Capture the cell that displays the provided text and extract its [x, y] central coordinate. 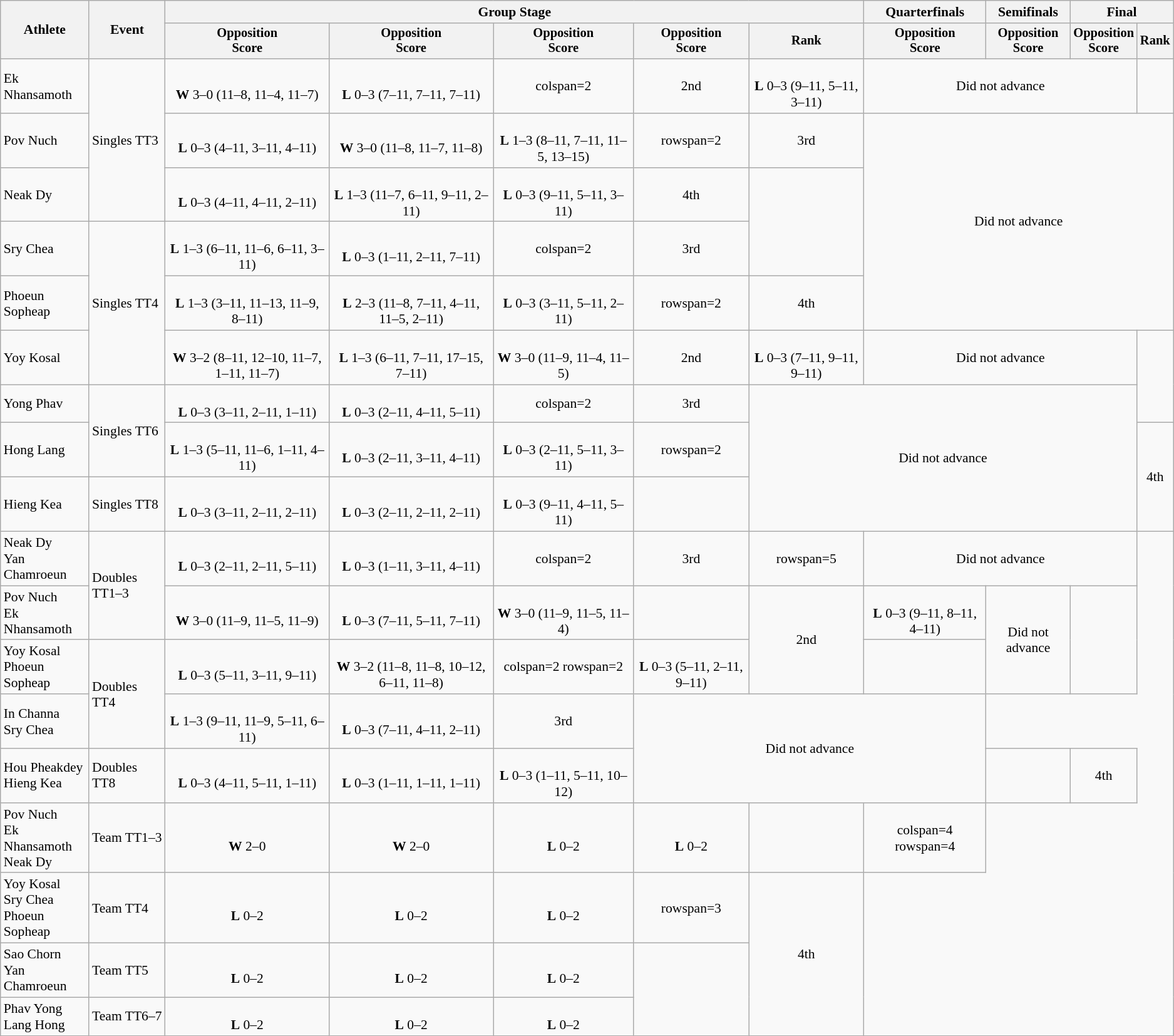
Doubles TT1–3 [127, 586]
L 0–3 (1–11, 5–11, 10–12) [564, 775]
L 0–3 (2–11, 2–11, 2–11) [411, 505]
L 0–3 (2–11, 4–11, 5–11) [411, 403]
rowspan=5 [806, 559]
Group Stage [515, 12]
L 2–3 (11–8, 7–11, 4–11, 11–5, 2–11) [411, 303]
Ek Nhansamoth [45, 86]
L 0–3 (7–11, 7–11, 7–11) [411, 86]
Hong Lang [45, 450]
L 1–3 (11–7, 6–11, 9–11, 2–11) [411, 195]
L 1–3 (8–11, 7–11, 11–5, 13–15) [564, 140]
L 0–3 (3–11, 5–11, 2–11) [564, 303]
Yoy KosalSry CheaPhoeun Sopheap [45, 908]
Hieng Kea [45, 505]
L 0–3 (4–11, 3–11, 4–11) [247, 140]
Neak Dy [45, 195]
Athlete [45, 30]
Pov NuchEk NhansamothNeak Dy [45, 838]
Quarterfinals [925, 12]
Sry Chea [45, 249]
colspan=2 rowspan=2 [564, 668]
L 0–3 (3–11, 2–11, 1–11) [247, 403]
Phoeun Sopheap [45, 303]
Singles TT3 [127, 140]
Singles TT4 [127, 303]
Team TT6–7 [127, 1017]
Yoy KosalPhoeun Sopheap [45, 668]
L 0–3 (2–11, 3–11, 4–11) [411, 450]
W 3–0 (11–9, 11–4, 11–5) [564, 358]
Doubles TT4 [127, 694]
L 0–3 (2–11, 5–11, 3–11) [564, 450]
Team TT5 [127, 971]
L 0–3 (1–11, 2–11, 7–11) [411, 249]
Singles TT6 [127, 431]
L 0–3 (1–11, 1–11, 1–11) [411, 775]
L 0–3 (7–11, 9–11, 9–11) [806, 358]
Singles TT8 [127, 505]
W 3–0 (11–9, 11–5, 11–4) [564, 613]
colspan=4 rowspan=4 [925, 838]
Pov Nuch [45, 140]
Final [1121, 12]
W 3–0 (11–8, 11–4, 11–7) [247, 86]
L 0–3 (5–11, 3–11, 9–11) [247, 668]
L 0–3 (5–11, 2–11, 9–11) [691, 668]
Sao ChornYan Chamroeun [45, 971]
L 1–3 (3–11, 11–13, 11–9, 8–11) [247, 303]
W 3–0 (11–9, 11–5, 11–9) [247, 613]
Team TT1–3 [127, 838]
Neak DyYan Chamroeun [45, 559]
Pov NuchEk Nhansamoth [45, 613]
L 1–3 (6–11, 11–6, 6–11, 3–11) [247, 249]
L 0–3 (7–11, 4–11, 2–11) [411, 722]
L 0–3 (1–11, 3–11, 4–11) [411, 559]
Yong Phav [45, 403]
Phav YongLang Hong [45, 1017]
In ChannaSry Chea [45, 722]
W 3–2 (8–11, 12–10, 11–7, 1–11, 11–7) [247, 358]
Yoy Kosal [45, 358]
L 0–3 (2–11, 2–11, 5–11) [247, 559]
L 0–3 (3–11, 2–11, 2–11) [247, 505]
L 0–3 (9–11, 4–11, 5–11) [564, 505]
Event [127, 30]
W 3–0 (11–8, 11–7, 11–8) [411, 140]
rowspan=3 [691, 908]
Semifinals [1028, 12]
W 3–2 (11–8, 11–8, 10–12, 6–11, 11–8) [411, 668]
L 0–3 (4–11, 4–11, 2–11) [247, 195]
Hou PheakdeyHieng Kea [45, 775]
Doubles TT8 [127, 775]
L 1–3 (9–11, 11–9, 5–11, 6–11) [247, 722]
L 0–3 (4–11, 5–11, 1–11) [247, 775]
L 0–3 (7–11, 5–11, 7–11) [411, 613]
L 1–3 (5–11, 11–6, 1–11, 4–11) [247, 450]
L 0–3 (9–11, 8–11, 4–11) [925, 613]
L 1–3 (6–11, 7–11, 17–15, 7–11) [411, 358]
Team TT4 [127, 908]
